Return [x, y] of the center of cell containing provided text 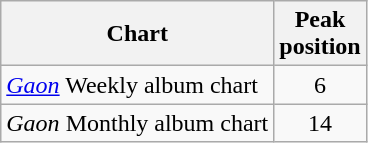
Peakposition [320, 34]
6 [320, 85]
Gaon Weekly album chart [138, 85]
14 [320, 123]
Gaon Monthly album chart [138, 123]
Chart [138, 34]
